Locate the cell with the specified text and output its [X, Y] center coordinate. 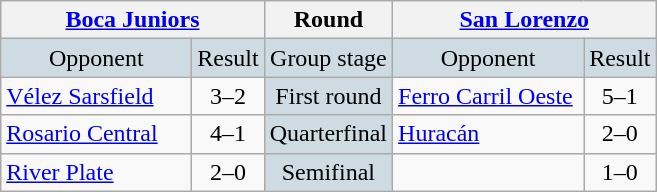
San Lorenzo [524, 20]
Quarterfinal [328, 134]
Huracán [488, 134]
Rosario Central [96, 134]
River Plate [96, 172]
Boca Juniors [132, 20]
4–1 [228, 134]
Round [328, 20]
3–2 [228, 96]
Semifinal [328, 172]
Ferro Carril Oeste [488, 96]
5–1 [620, 96]
Vélez Sarsfield [96, 96]
Group stage [328, 58]
1–0 [620, 172]
First round [328, 96]
